Pinpoint the cell where the given text exists, returning its (x, y) midpoint coordinate. 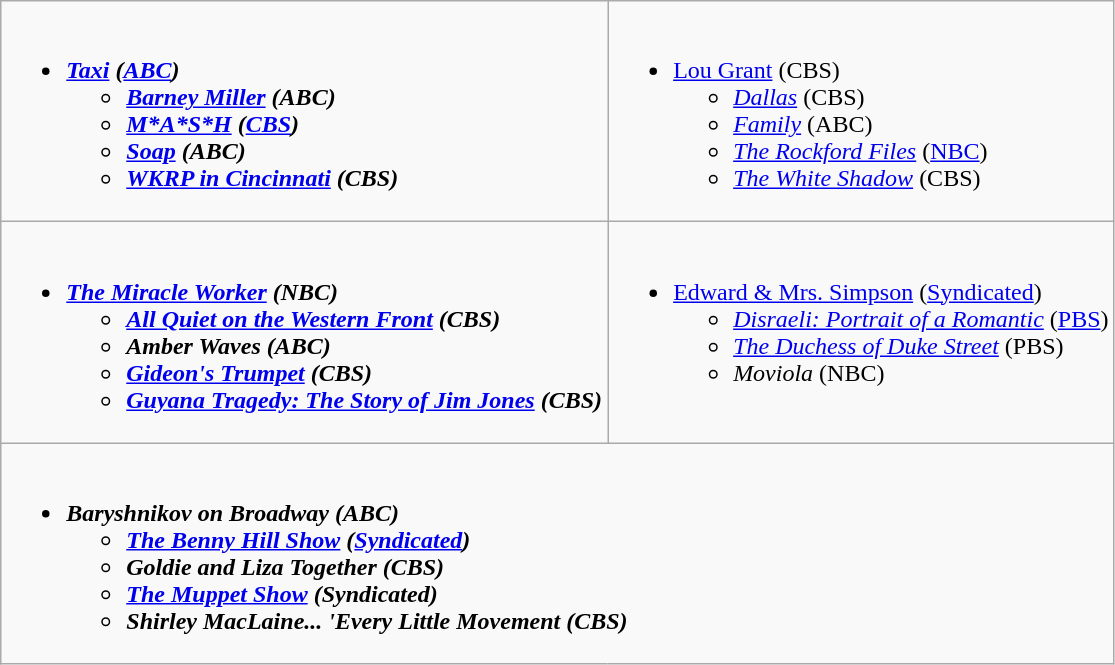
The Miracle Worker (NBC)All Quiet on the Western Front (CBS)Amber Waves (ABC)Gideon's Trumpet (CBS)Guyana Tragedy: The Story of Jim Jones (CBS) (304, 332)
Taxi (ABC)Barney Miller (ABC)M*A*S*H (CBS)Soap (ABC)WKRP in Cincinnati (CBS) (304, 112)
Lou Grant (CBS)Dallas (CBS)Family (ABC)The Rockford Files (NBC)The White Shadow (CBS) (861, 112)
Edward & Mrs. Simpson (Syndicated)Disraeli: Portrait of a Romantic (PBS)The Duchess of Duke Street (PBS)Moviola (NBC) (861, 332)
